Locate the cell with the specified text and output its (X, Y) center coordinate. 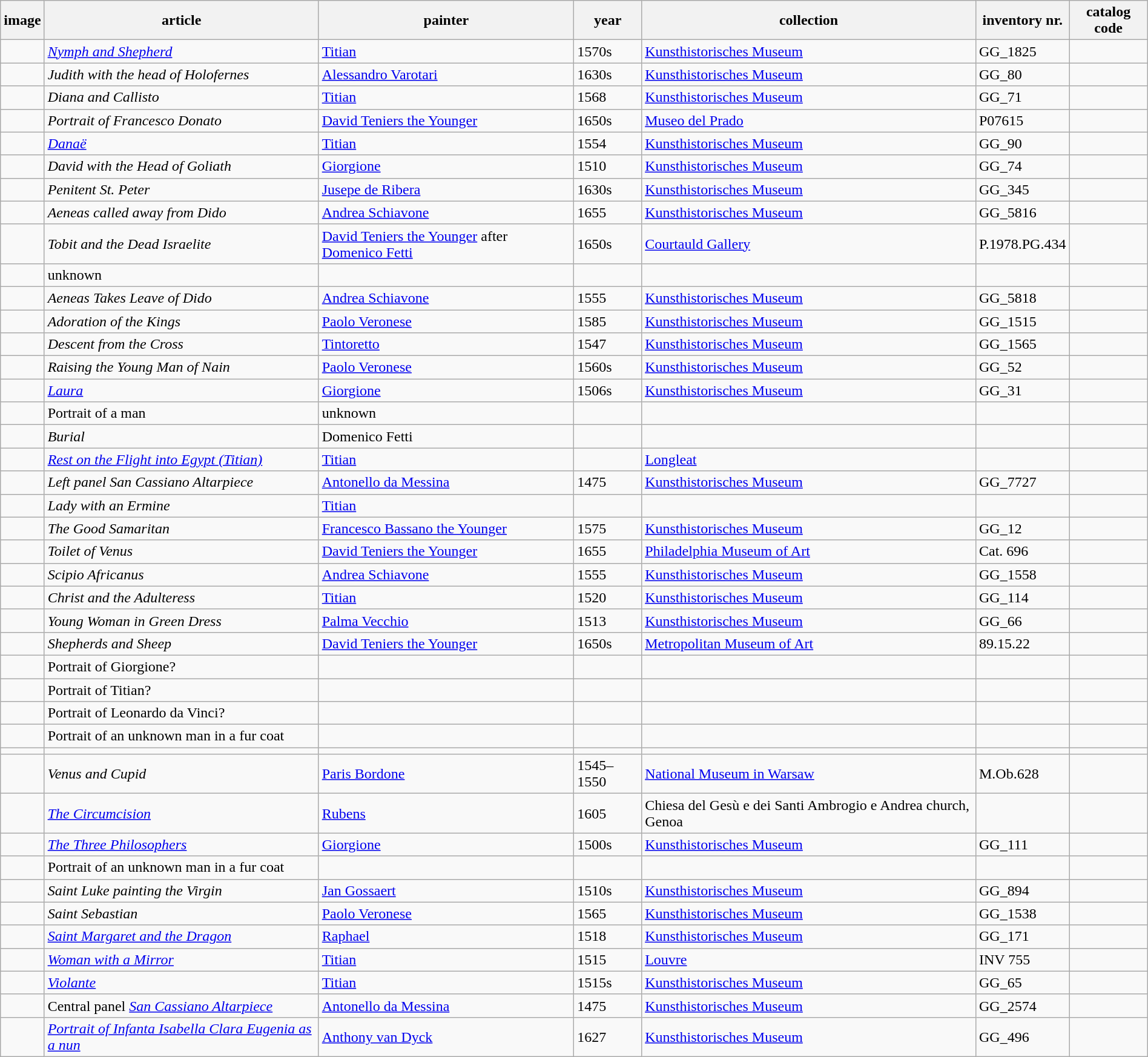
Descent from the Cross (182, 344)
Raphael (446, 937)
Courtauld Gallery (809, 243)
GG_1538 (1022, 914)
GG_74 (1022, 166)
Longleat (809, 459)
GG_5818 (1022, 298)
The Good Samaritan (182, 528)
GG_5816 (1022, 212)
GG_1565 (1022, 344)
Christ and the Adulteress (182, 598)
Louvre (809, 960)
P.1978.PG.434 (1022, 243)
1547 (608, 344)
GG_52 (1022, 367)
Francesco Bassano the Younger (446, 528)
The Circumcision (182, 814)
Domenico Fetti (446, 436)
1554 (608, 143)
Saint Margaret and the Dragon (182, 937)
Chiesa del Gesù e dei Santi Ambrogio e Andrea church, Genoa (809, 814)
Museo del Prado (809, 120)
Rest on the Flight into Egypt (Titian) (182, 459)
GG_80 (1022, 74)
1570s (608, 51)
inventory nr. (1022, 21)
Portrait of Infanta Isabella Clara Eugenia as a nun (182, 1036)
Tintoretto (446, 344)
GG_71 (1022, 97)
1520 (608, 598)
GG_2574 (1022, 1006)
GG_496 (1022, 1036)
David Teniers the Younger after Domenico Fetti (446, 243)
catalog code (1108, 21)
Alessandro Varotari (446, 74)
year (608, 21)
image (22, 21)
P07615 (1022, 120)
Philadelphia Museum of Art (809, 552)
Portrait of Giorgione? (182, 667)
M.Ob.628 (1022, 774)
collection (809, 21)
Aeneas called away from Dido (182, 212)
1506s (608, 390)
1518 (608, 937)
Portrait of Titian? (182, 690)
GG_114 (1022, 598)
Raising the Young Man of Nain (182, 367)
1545–1550 (608, 774)
article (182, 21)
Rubens (446, 814)
INV 755 (1022, 960)
GG_1515 (1022, 321)
GG_1825 (1022, 51)
1510 (608, 166)
Central panel San Cassiano Altarpiece (182, 1006)
GG_12 (1022, 528)
Danaë (182, 143)
Jusepe de Ribera (446, 189)
Tobit and the Dead Israelite (182, 243)
painter (446, 21)
The Three Philosophers (182, 845)
GG_7727 (1022, 482)
Aeneas Takes Leave of Dido (182, 298)
Scipio Africanus (182, 575)
Penitent St. Peter (182, 189)
1575 (608, 528)
Nymph and Shepherd (182, 51)
GG_345 (1022, 189)
GG_31 (1022, 390)
Lady with an Ermine (182, 505)
Saint Luke painting the Virgin (182, 891)
David with the Head of Goliath (182, 166)
National Museum in Warsaw (809, 774)
1515 (608, 960)
1500s (608, 845)
1605 (608, 814)
Woman with a Mirror (182, 960)
Palma Vecchio (446, 621)
Adoration of the Kings (182, 321)
Venus and Cupid (182, 774)
Saint Sebastian (182, 914)
Cat. 696 (1022, 552)
Portrait of Francesco Donato (182, 120)
89.15.22 (1022, 644)
Portrait of Leonardo da Vinci? (182, 713)
GG_111 (1022, 845)
1627 (608, 1036)
Jan Gossaert (446, 891)
1515s (608, 983)
Anthony van Dyck (446, 1036)
Left panel San Cassiano Altarpiece (182, 482)
Young Woman in Green Dress (182, 621)
GG_90 (1022, 143)
Portrait of a man (182, 413)
GG_1558 (1022, 575)
1565 (608, 914)
1585 (608, 321)
GG_65 (1022, 983)
Laura (182, 390)
1560s (608, 367)
Shepherds and Sheep (182, 644)
1510s (608, 891)
GG_66 (1022, 621)
GG_171 (1022, 937)
Paris Bordone (446, 774)
Burial (182, 436)
Toilet of Venus (182, 552)
Diana and Callisto (182, 97)
Violante (182, 983)
GG_894 (1022, 891)
Metropolitan Museum of Art (809, 644)
1568 (608, 97)
1513 (608, 621)
Judith with the head of Holofernes (182, 74)
